Provide the (x, y) coordinate of the cell's center where the given text is located.  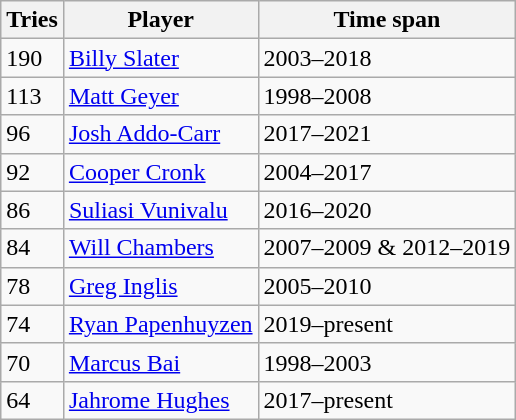
2017–present (387, 400)
Cooper Cronk (160, 172)
74 (32, 324)
2003–2018 (387, 58)
Player (160, 20)
Josh Addo-Carr (160, 134)
70 (32, 362)
Will Chambers (160, 248)
2017–2021 (387, 134)
Suliasi Vunivalu (160, 210)
113 (32, 96)
2019–present (387, 324)
84 (32, 248)
Time span (387, 20)
Billy Slater (160, 58)
Tries (32, 20)
86 (32, 210)
92 (32, 172)
Jahrome Hughes (160, 400)
Matt Geyer (160, 96)
2016–2020 (387, 210)
2004–2017 (387, 172)
2007–2009 & 2012–2019 (387, 248)
64 (32, 400)
1998–2003 (387, 362)
78 (32, 286)
190 (32, 58)
Marcus Bai (160, 362)
96 (32, 134)
2005–2010 (387, 286)
1998–2008 (387, 96)
Ryan Papenhuyzen (160, 324)
Greg Inglis (160, 286)
